Locate the cell with the specified text and output its (X, Y) center coordinate. 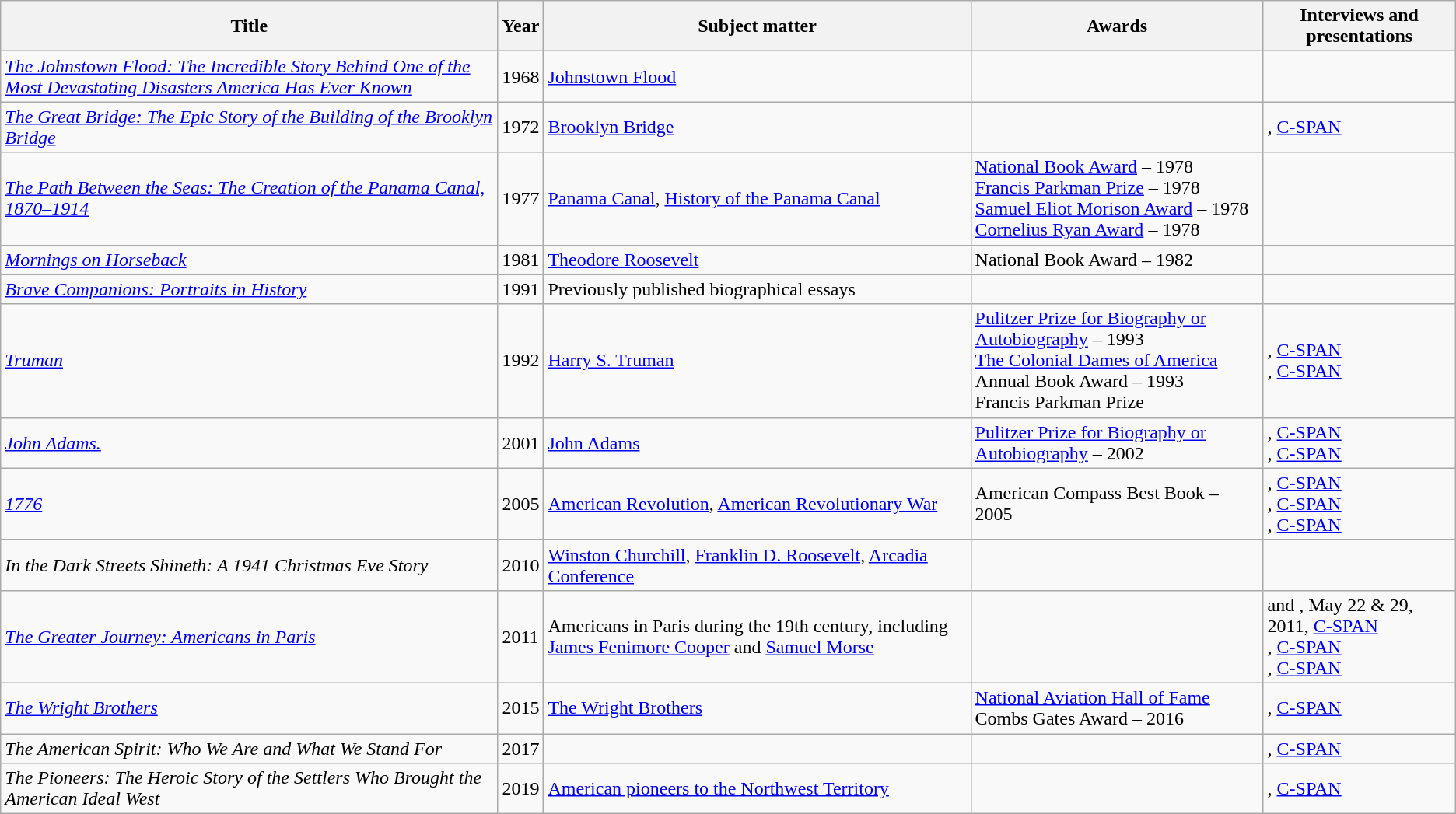
American pioneers to the Northwest Territory (758, 788)
1981 (521, 260)
Theodore Roosevelt (758, 260)
Harry S. Truman (758, 361)
The American Spirit: Who We Are and What We Stand For (249, 749)
Interviews and presentations (1360, 26)
Truman (249, 361)
Title (249, 26)
Winston Churchill, Franklin D. Roosevelt, Arcadia Conference (758, 564)
The Path Between the Seas: The Creation of the Panama Canal, 1870–1914 (249, 199)
Johnstown Flood (758, 76)
Year (521, 26)
, C-SPAN, C-SPAN, C-SPAN (1360, 504)
2017 (521, 749)
Pulitzer Prize for Biography or Autobiography – 2002 (1117, 443)
Panama Canal, History of the Panama Canal (758, 199)
American Revolution, American Revolutionary War (758, 504)
In the Dark Streets Shineth: A 1941 Christmas Eve Story (249, 564)
1991 (521, 289)
2015 (521, 707)
1972 (521, 128)
National Book Award – 1982 (1117, 260)
Brooklyn Bridge (758, 128)
John Adams (758, 443)
Subject matter (758, 26)
National Book Award – 1978Francis Parkman Prize – 1978Samuel Eliot Morison Award – 1978Cornelius Ryan Award – 1978 (1117, 199)
The Greater Journey: Americans in Paris (249, 636)
1977 (521, 199)
The Pioneers: The Heroic Story of the Settlers Who Brought the American Ideal West (249, 788)
The Great Bridge: The Epic Story of the Building of the Brooklyn Bridge (249, 128)
1992 (521, 361)
2005 (521, 504)
2010 (521, 564)
The Johnstown Flood: The Incredible Story Behind One of the Most Devastating Disasters America Has Ever Known (249, 76)
1776 (249, 504)
Brave Companions: Portraits in History (249, 289)
2001 (521, 443)
National Aviation Hall of Fame Combs Gates Award – 2016 (1117, 707)
John Adams. (249, 443)
and , May 22 & 29, 2011, C-SPAN, C-SPAN, C-SPAN (1360, 636)
Previously published biographical essays (758, 289)
Awards (1117, 26)
2019 (521, 788)
Mornings on Horseback (249, 260)
American Compass Best Book – 2005 (1117, 504)
2011 (521, 636)
1968 (521, 76)
Americans in Paris during the 19th century, including James Fenimore Cooper and Samuel Morse (758, 636)
Pulitzer Prize for Biography or Autobiography – 1993 The Colonial Dames of America Annual Book Award – 1993Francis Parkman Prize (1117, 361)
